Return the [X, Y] coordinate for the center point of the cell that contains the specified text.  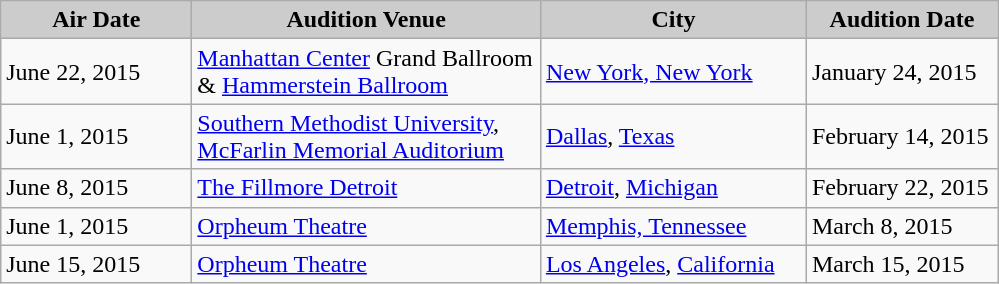
January 24, 2015 [902, 72]
Audition Date [902, 20]
March 15, 2015 [902, 264]
Manhattan Center Grand Ballroom & Hammerstein Ballroom [366, 72]
New York, New York [673, 72]
June 15, 2015 [96, 264]
The Fillmore Detroit [366, 188]
June 8, 2015 [96, 188]
Detroit, Michigan [673, 188]
Air Date [96, 20]
Audition Venue [366, 20]
February 22, 2015 [902, 188]
Memphis, Tennessee [673, 226]
Los Angeles, California [673, 264]
February 14, 2015 [902, 136]
June 22, 2015 [96, 72]
City [673, 20]
Southern Methodist University, McFarlin Memorial Auditorium [366, 136]
March 8, 2015 [902, 226]
Dallas, Texas [673, 136]
